Identify which cell holds the provided text, then report its (X, Y) central coordinate. 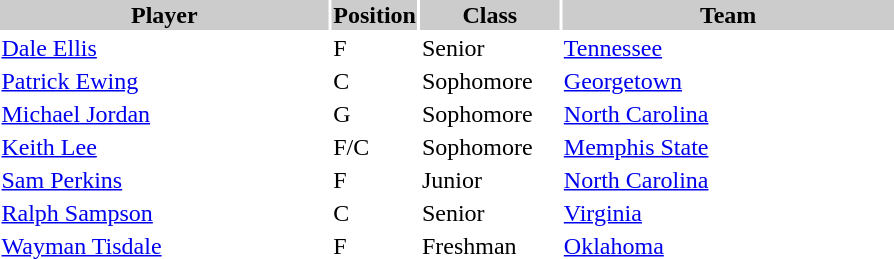
Keith Lee (164, 147)
Virginia (728, 213)
Junior (490, 180)
Michael Jordan (164, 114)
Sam Perkins (164, 180)
G (375, 114)
Tennessee (728, 48)
Player (164, 15)
Patrick Ewing (164, 81)
F/C (375, 147)
Position (375, 15)
Georgetown (728, 81)
Team (728, 15)
Dale Ellis (164, 48)
Ralph Sampson (164, 213)
Memphis State (728, 147)
Class (490, 15)
